From the cell containing the given text, extract its center point as [X, Y] coordinate. 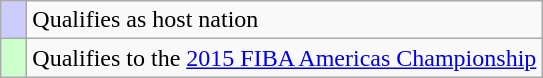
Qualifies to the 2015 FIBA Americas Championship [284, 58]
Qualifies as host nation [284, 20]
